Search for the cell housing the specified text and yield its [x, y] center coordinate. 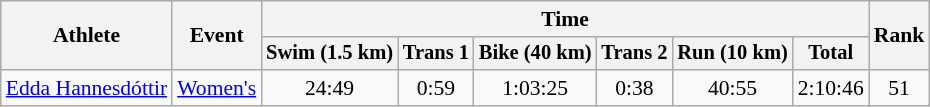
1:03:25 [536, 88]
Bike (40 km) [536, 54]
24:49 [330, 88]
Women's [216, 88]
0:59 [436, 88]
Trans 1 [436, 54]
40:55 [732, 88]
Time [565, 19]
Trans 2 [634, 54]
Edda Hannesdóttir [86, 88]
2:10:46 [831, 88]
Run (10 km) [732, 54]
Athlete [86, 36]
Total [831, 54]
Event [216, 36]
Swim (1.5 km) [330, 54]
Rank [900, 36]
0:38 [634, 88]
51 [900, 88]
